Return [X, Y] of the center of cell containing provided text 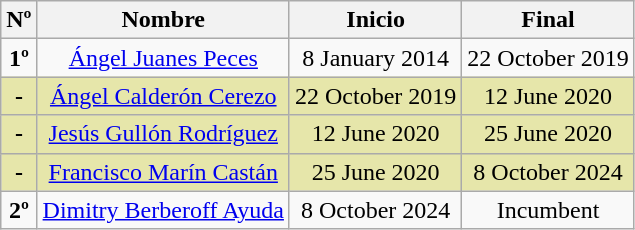
Final [548, 20]
Francisco Marín Castán [163, 172]
Nº [19, 20]
Incumbent [548, 210]
Ángel Juanes Peces [163, 58]
8 January 2014 [375, 58]
Jesús Gullón Rodríguez [163, 134]
Ángel Calderón Cerezo [163, 96]
2º [19, 210]
Nombre [163, 20]
Dimitry Berberoff Ayuda [163, 210]
1º [19, 58]
Inicio [375, 20]
